Capture the cell that displays the provided text and extract its (X, Y) central coordinate. 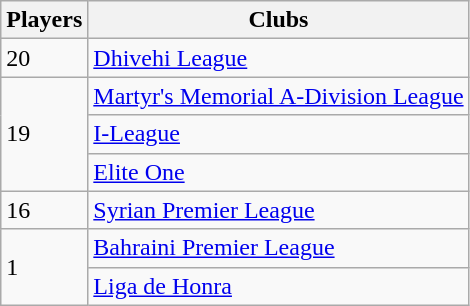
Bahraini Premier League (278, 248)
Dhivehi League (278, 58)
Liga de Honra (278, 286)
Clubs (278, 20)
20 (44, 58)
19 (44, 134)
Elite One (278, 172)
1 (44, 267)
Players (44, 20)
16 (44, 210)
I-League (278, 134)
Syrian Premier League (278, 210)
Martyr's Memorial A-Division League (278, 96)
